Output the [x, y] coordinate of the center of the cell containing the given text.  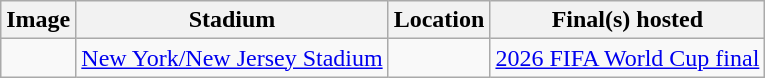
2026 FIFA World Cup final [628, 58]
Stadium [232, 20]
New York/New Jersey Stadium [232, 58]
Location [439, 20]
Final(s) hosted [628, 20]
Image [38, 20]
